Find where the given text appears and provide that cell's center as [X, Y] coordinate. 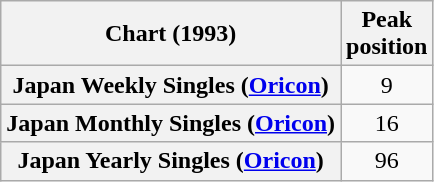
Chart (1993) [171, 34]
Japan Yearly Singles (Oricon) [171, 161]
96 [387, 161]
Peakposition [387, 34]
Japan Weekly Singles (Oricon) [171, 85]
9 [387, 85]
Japan Monthly Singles (Oricon) [171, 123]
16 [387, 123]
